For the text-containing cell, return its midpoint in [x, y] coordinate format. 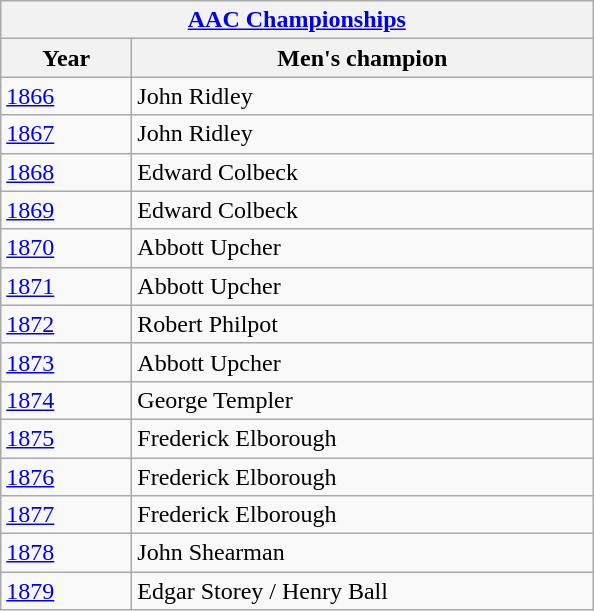
1875 [66, 438]
1868 [66, 172]
Robert Philpot [362, 324]
John Shearman [362, 553]
1878 [66, 553]
1877 [66, 515]
Men's champion [362, 58]
1869 [66, 210]
1870 [66, 248]
1867 [66, 134]
1872 [66, 324]
1876 [66, 477]
Year [66, 58]
George Templer [362, 400]
Edgar Storey / Henry Ball [362, 591]
1871 [66, 286]
1874 [66, 400]
1866 [66, 96]
1879 [66, 591]
1873 [66, 362]
AAC Championships [297, 20]
